Locate the cell with the specified text and output its (X, Y) center coordinate. 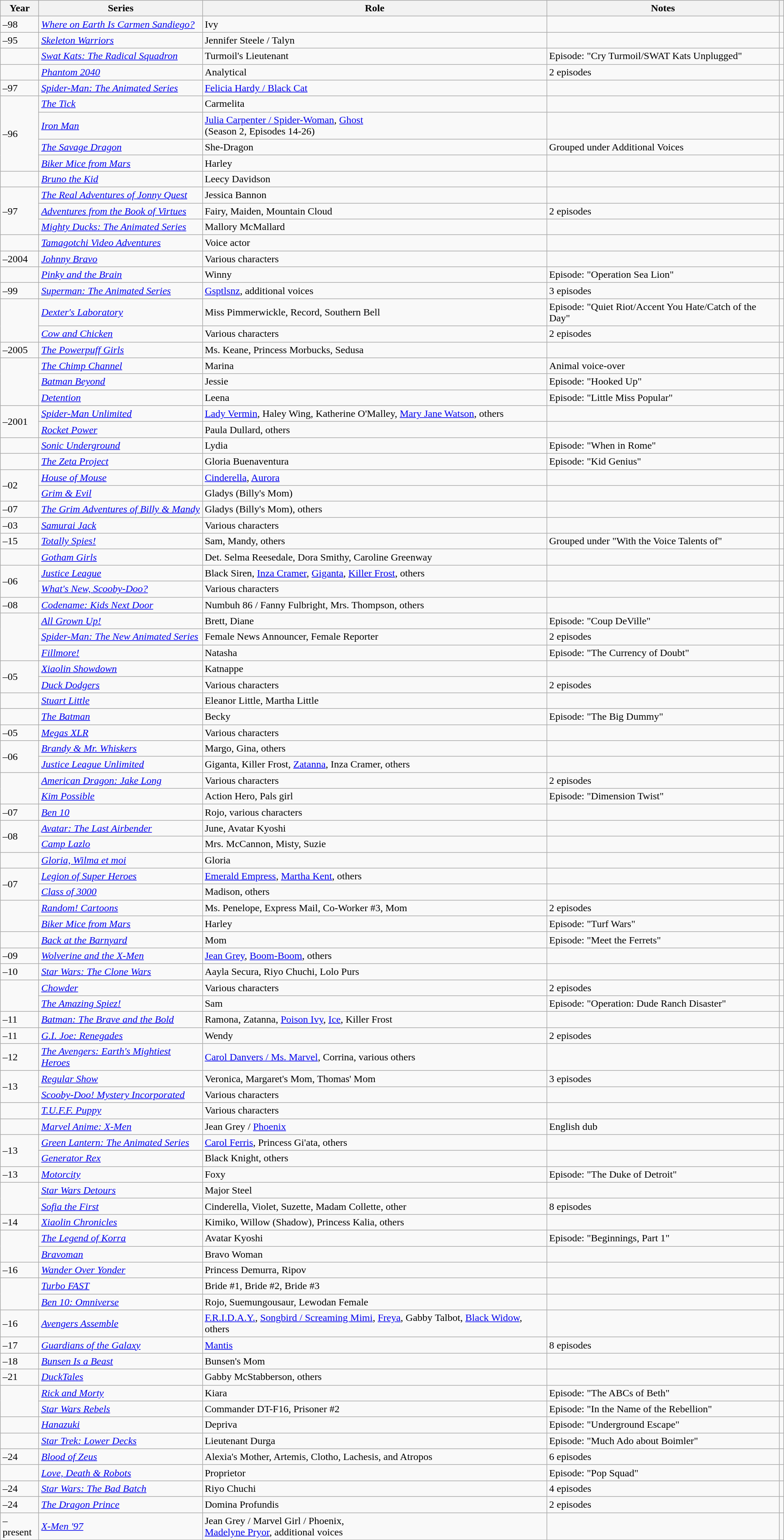
The Savage Dragon (121, 147)
Sofia the First (121, 1206)
Blood of Zeus (121, 1457)
F.R.I.D.A.Y., Songbird / Screaming Mimi, Freya, Gabby Talbot, Black Widow, others (374, 1324)
Star Wars Rebels (121, 1409)
Pinky and the Brain (121, 275)
Leena (374, 398)
Aayla Secura, Riyo Chuchi, Lolo Purs (374, 972)
Spider-Man: The Animated Series (121, 88)
Fairy, Maiden, Mountain Cloud (374, 211)
Episode: "Operation: Dude Ranch Disaster" (663, 1004)
Episode: "Kid Genius" (663, 461)
Cow and Chicken (121, 334)
Gloria Buenaventura (374, 461)
Turmoil's Lieutenant (374, 56)
Rocket Power (121, 429)
The Amazing Spiez! (121, 1004)
Episode: "Pop Squad" (663, 1473)
Scooby-Doo! Mystery Incorporated (121, 1095)
Rick and Morty (121, 1393)
Episode: "The Big Dummy" (663, 716)
Jean Grey / Phoenix (374, 1127)
Mighty Ducks: The Animated Series (121, 227)
Kimiko, Willow (Shadow), Princess Kalia, others (374, 1222)
Xiaolin Showdown (121, 669)
All Grown Up! (121, 621)
Proprietor (374, 1473)
Eleanor Little, Martha Little (374, 700)
Wendy (374, 1036)
The Batman (121, 716)
Felicia Hardy / Black Cat (374, 88)
Alexia's Mother, Artemis, Clotho, Lachesis, and Atropos (374, 1457)
Sonic Underground (121, 445)
Year (20, 8)
–95 (20, 40)
House of Mouse (121, 477)
–14 (20, 1222)
Mallory McMallard (374, 227)
Rojo, various characters (374, 812)
Episode: "Coup DeVille" (663, 621)
Bunsen's Mom (374, 1361)
Jean Grey / Marvel Girl / Phoenix, Madelyne Pryor, additional voices (374, 1526)
Jean Grey, Boom-Boom, others (374, 956)
–09 (20, 956)
Episode: "Cry Turmoil/SWAT Kats Unplugged" (663, 56)
Rojo, Suemungousaur, Lewodan Female (374, 1302)
4 episodes (663, 1488)
Star Trek: Lower Decks (121, 1441)
Gladys (Billy's Mom), others (374, 509)
T.U.F.F. Puppy (121, 1111)
Winny (374, 275)
Action Hero, Pals girl (374, 796)
Superman: The Animated Series (121, 291)
–99 (20, 291)
Katnappe (374, 669)
–12 (20, 1057)
–17 (20, 1345)
–15 (20, 541)
Kim Possible (121, 796)
–18 (20, 1361)
–2005 (20, 350)
Paula Dullard, others (374, 429)
Grouped under "With the Voice Talents of" (663, 541)
Turbo FAST (121, 1286)
Emerald Empress, Martha Kent, others (374, 876)
Jessie (374, 382)
DuckTales (121, 1377)
Xiaolin Chronicles (121, 1222)
Motorcity (121, 1174)
Commander DT-F16, Prisoner #2 (374, 1409)
6 episodes (663, 1457)
–present (20, 1526)
Brandy & Mr. Whiskers (121, 749)
Megas XLR (121, 733)
Generator Rex (121, 1158)
Spider-Man: The New Animated Series (121, 637)
Princess Demurra, Ripov (374, 1270)
Animal voice-over (663, 366)
Voice actor (374, 243)
Ivy (374, 24)
Jennifer Steele / Talyn (374, 40)
Giganta, Killer Frost, Zatanna, Inza Cramer, others (374, 765)
Batman: The Brave and the Bold (121, 1020)
Camp Lazlo (121, 844)
Ms. Keane, Princess Morbucks, Sedusa (374, 350)
Green Lantern: The Animated Series (121, 1142)
Skeleton Warriors (121, 40)
–98 (20, 24)
Episode: "Little Miss Popular" (663, 398)
Hanazuki (121, 1425)
Episode: "When in Rome" (663, 445)
English dub (663, 1127)
Bruno the Kid (121, 179)
Becky (374, 716)
Bravoman (121, 1254)
Miss Pimmerwickle, Record, Southern Bell (374, 313)
Black Siren, Inza Cramer, Giganta, Killer Frost, others (374, 573)
–02 (20, 485)
Iron Man (121, 126)
Gloria, Wilma et moi (121, 860)
Class of 3000 (121, 892)
The Chimp Channel (121, 366)
Natasha (374, 653)
Episode: "Beginnings, Part 1" (663, 1238)
Stuart Little (121, 700)
Where on Earth Is Carmen Sandiego? (121, 24)
Lydia (374, 445)
Fillmore! (121, 653)
June, Avatar Kyoshi (374, 828)
Episode: "Underground Escape" (663, 1425)
–2004 (20, 259)
Avatar Kyoshi (374, 1238)
The Grim Adventures of Billy & Mandy (121, 509)
Cinderella, Aurora (374, 477)
–10 (20, 972)
The Avengers: Earth's Mightiest Heroes (121, 1057)
–96 (20, 133)
Back at the Barnyard (121, 940)
Star Wars: The Bad Batch (121, 1488)
Brett, Diane (374, 621)
Justice League Unlimited (121, 765)
Gotham Girls (121, 557)
The Real Adventures of Jonny Quest (121, 195)
Guardians of the Galaxy (121, 1345)
Marina (374, 366)
Mrs. McCannon, Misty, Suzie (374, 844)
Ramona, Zatanna, Poison Ivy, Ice, Killer Frost (374, 1020)
Episode: "Meet the Ferrets" (663, 940)
Ben 10 (121, 812)
Madison, others (374, 892)
Ms. Penelope, Express Mail, Co-Worker #3, Mom (374, 908)
Bunsen Is a Beast (121, 1361)
Lady Vermin, Haley Wing, Katherine O'Malley, Mary Jane Watson, others (374, 413)
Dexter's Laboratory (121, 313)
Episode: "In the Name of the Rebellion" (663, 1409)
Mantis (374, 1345)
Kiara (374, 1393)
Spider-Man Unlimited (121, 413)
Domina Profundis (374, 1504)
Phantom 2040 (121, 72)
Julia Carpenter / Spider-Woman, Ghost(Season 2, Episodes 14-26) (374, 126)
Detention (121, 398)
Depriva (374, 1425)
Marvel Anime: X-Men (121, 1127)
Episode: "Hooked Up" (663, 382)
–2001 (20, 421)
Veronica, Margaret's Mom, Thomas' Mom (374, 1079)
G.I. Joe: Renegades (121, 1036)
Series (121, 8)
Sam (374, 1004)
Avengers Assemble (121, 1324)
Duck Dodgers (121, 685)
Tamagotchi Video Adventures (121, 243)
Det. Selma Reesedale, Dora Smithy, Caroline Greenway (374, 557)
Bravo Woman (374, 1254)
Leecy Davidson (374, 179)
The Dragon Prince (121, 1504)
Swat Kats: The Radical Squadron (121, 56)
The Legend of Korra (121, 1238)
–03 (20, 525)
Gsptlsnz, additional voices (374, 291)
Carmelita (374, 104)
Numbuh 86 / Fanny Fulbright, Mrs. Thompson, others (374, 605)
She-Dragon (374, 147)
Episode: "The Currency of Doubt" (663, 653)
Sam, Mandy, others (374, 541)
Episode: "Operation Sea Lion" (663, 275)
The Tick (121, 104)
Foxy (374, 1174)
Analytical (374, 72)
Episode: "The ABCs of Beth" (663, 1393)
Batman Beyond (121, 382)
Love, Death & Robots (121, 1473)
Legion of Super Heroes (121, 876)
The Powerpuff Girls (121, 350)
Grouped under Additional Voices (663, 147)
Episode: "The Duke of Detroit" (663, 1174)
Role (374, 8)
–21 (20, 1377)
Major Steel (374, 1190)
Episode: "Turf Wars" (663, 924)
Totally Spies! (121, 541)
Carol Ferris, Princess Gi'ata, others (374, 1142)
Jessica Bannon (374, 195)
American Dragon: Jake Long (121, 780)
What's New, Scooby-Doo? (121, 589)
Gabby McStabberson, others (374, 1377)
Lieutenant Durga (374, 1441)
X-Men '97 (121, 1526)
Star Wars: The Clone Wars (121, 972)
Star Wars Detours (121, 1190)
Gladys (Billy's Mom) (374, 494)
Random! Cartoons (121, 908)
Notes (663, 8)
Adventures from the Book of Virtues (121, 211)
Codename: Kids Next Door (121, 605)
Episode: "Dimension Twist" (663, 796)
Wander Over Yonder (121, 1270)
Margo, Gina, others (374, 749)
Black Knight, others (374, 1158)
Bride #1, Bride #2, Bride #3 (374, 1286)
Wolverine and the X-Men (121, 956)
Chowder (121, 987)
Mom (374, 940)
Justice League (121, 573)
Riyo Chuchi (374, 1488)
Episode: "Quiet Riot/Accent You Hate/Catch of the Day" (663, 313)
Female News Announcer, Female Reporter (374, 637)
Avatar: The Last Airbender (121, 828)
Episode: "Much Ado about Boimler" (663, 1441)
Gloria (374, 860)
Samurai Jack (121, 525)
The Zeta Project (121, 461)
Ben 10: Omniverse (121, 1302)
Regular Show (121, 1079)
Grim & Evil (121, 494)
Johnny Bravo (121, 259)
Cinderella, Violet, Suzette, Madam Collette, other (374, 1206)
Carol Danvers / Ms. Marvel, Corrina, various others (374, 1057)
